Find where the given text appears and provide that cell's center as (x, y) coordinate. 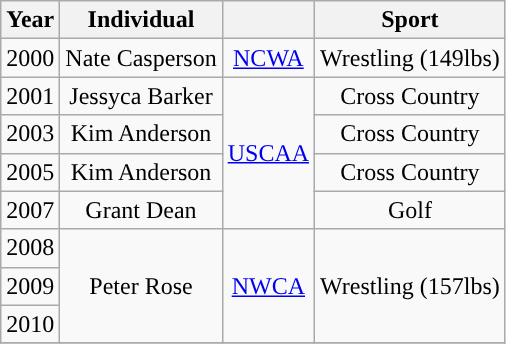
Sport (410, 20)
Individual (141, 20)
NWCA (268, 286)
Jessyca Barker (141, 96)
2008 (30, 248)
2003 (30, 134)
Nate Casperson (141, 58)
NCWA (268, 58)
Wrestling (157lbs) (410, 286)
USCAA (268, 153)
2005 (30, 172)
2007 (30, 210)
Wrestling (149lbs) (410, 58)
2010 (30, 324)
2000 (30, 58)
Peter Rose (141, 286)
Year (30, 20)
Grant Dean (141, 210)
2009 (30, 286)
Golf (410, 210)
2001 (30, 96)
